For the text-containing cell, return its midpoint in (x, y) coordinate format. 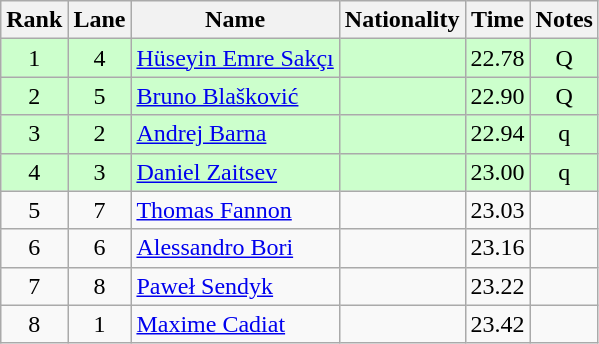
Thomas Fannon (235, 210)
Hüseyin Emre Sakçı (235, 58)
Maxime Cadiat (235, 324)
23.16 (498, 248)
Rank (34, 20)
Notes (564, 20)
22.90 (498, 96)
23.00 (498, 172)
Daniel Zaitsev (235, 172)
22.78 (498, 58)
23.03 (498, 210)
Name (235, 20)
Lane (100, 20)
Time (498, 20)
Bruno Blašković (235, 96)
23.22 (498, 286)
Alessandro Bori (235, 248)
23.42 (498, 324)
Paweł Sendyk (235, 286)
Nationality (402, 20)
22.94 (498, 134)
Andrej Barna (235, 134)
